Capture the cell that displays the provided text and extract its [x, y] central coordinate. 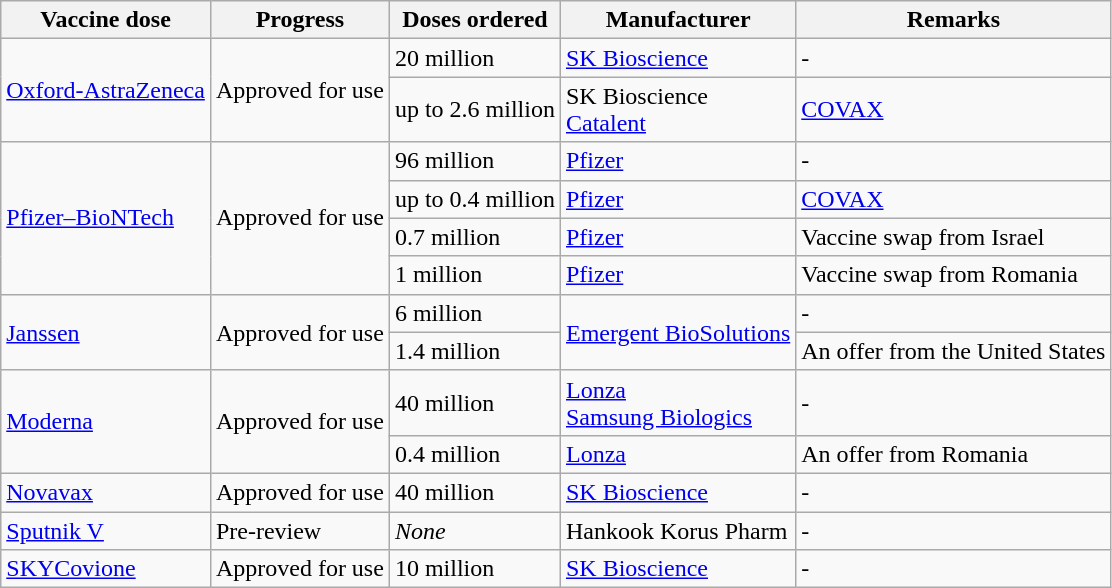
Pfizer–BioNTech [106, 218]
0.7 million [474, 237]
up to 0.4 million [474, 199]
Lonza Samsung Biologics [678, 402]
Janssen [106, 332]
10 million [474, 569]
SKYCovione [106, 569]
Novavax [106, 492]
SK Bioscience Catalent [678, 110]
Manufacturer [678, 20]
Vaccine swap from Romania [954, 275]
1 million [474, 275]
Progress [300, 20]
None [474, 531]
Vaccine swap from Israel [954, 237]
Oxford-AstraZeneca [106, 90]
Emergent BioSolutions [678, 332]
6 million [474, 313]
1.4 million [474, 351]
Sputnik V [106, 531]
Pre-review [300, 531]
0.4 million [474, 454]
up to 2.6 million [474, 110]
Lonza [678, 454]
An offer from Romania [954, 454]
Hankook Korus Pharm [678, 531]
20 million [474, 58]
Vaccine dose [106, 20]
96 million [474, 161]
An offer from the United States [954, 351]
Remarks [954, 20]
Moderna [106, 422]
Doses ordered [474, 20]
